Pinpoint the cell where the given text exists, returning its [X, Y] midpoint coordinate. 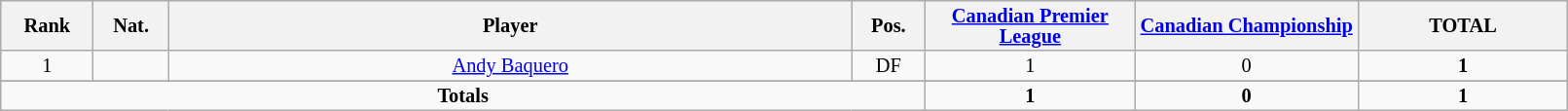
Pos. [888, 25]
Canadian Premier League [1031, 25]
TOTAL [1463, 25]
Totals [463, 95]
DF [888, 66]
Andy Baquero [510, 66]
Nat. [130, 25]
Rank [47, 25]
Canadian Championship [1246, 25]
Player [510, 25]
